Extract the (X, Y) coordinate from the center of the cell holding the provided text.  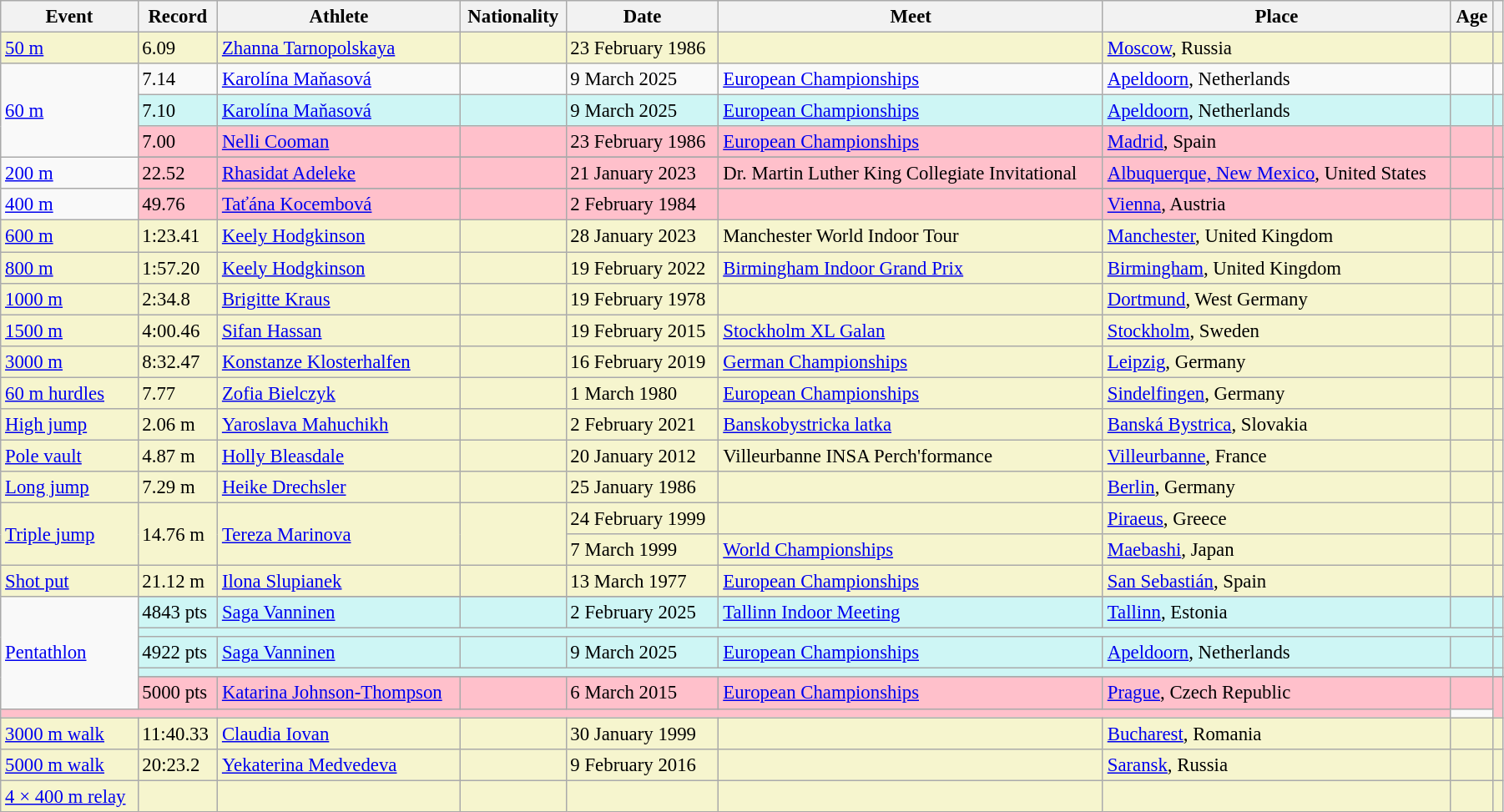
200 m (69, 174)
Bucharest, Romania (1276, 734)
Heike Drechsler (339, 487)
Katarina Johnson-Thompson (339, 693)
1 March 1980 (643, 393)
4843 pts (178, 613)
19 February 2015 (643, 330)
Athlete (339, 17)
Zofia Bielczyk (339, 393)
60 m hurdles (69, 393)
8:32.47 (178, 361)
1000 m (69, 299)
Ilona Slupianek (339, 582)
Birmingham Indoor Grand Prix (911, 268)
Pole vault (69, 456)
25 January 1986 (643, 487)
60 m (69, 110)
Tereza Marinova (339, 534)
Birmingham, United Kingdom (1276, 268)
2 February 1984 (643, 204)
800 m (69, 268)
14.76 m (178, 534)
Date (643, 17)
21.12 m (178, 582)
Manchester, United Kingdom (1276, 236)
4 × 400 m relay (69, 796)
Claudia Iovan (339, 734)
Nelli Cooman (339, 142)
11:40.33 (178, 734)
Berlin, Germany (1276, 487)
Meet (911, 17)
San Sebastián, Spain (1276, 582)
Maebashi, Japan (1276, 550)
Long jump (69, 487)
16 February 2019 (643, 361)
22.52 (178, 174)
Villeurbanne, France (1276, 456)
Villeurbanne INSA Perch'formance (911, 456)
2 February 2021 (643, 425)
7 March 1999 (643, 550)
Yaroslava Mahuchikh (339, 425)
Banskobystricka latka (911, 425)
Albuquerque, New Mexico, United States (1276, 174)
Sindelfingen, Germany (1276, 393)
49.76 (178, 204)
German Championships (911, 361)
Sifan Hassan (339, 330)
2.06 m (178, 425)
9 February 2016 (643, 764)
24 February 1999 (643, 518)
3000 m (69, 361)
28 January 2023 (643, 236)
World Championships (911, 550)
4922 pts (178, 653)
2 February 2025 (643, 613)
20:23.2 (178, 764)
Shot put (69, 582)
Zhanna Tarnopolskaya (339, 48)
7.29 m (178, 487)
Stockholm XL Galan (911, 330)
Age (1472, 17)
Tallinn, Estonia (1276, 613)
19 February 2022 (643, 268)
Moscow, Russia (1276, 48)
4.87 m (178, 456)
6.09 (178, 48)
Triple jump (69, 534)
Saransk, Russia (1276, 764)
Vienna, Austria (1276, 204)
1:57.20 (178, 268)
3000 m walk (69, 734)
7.00 (178, 142)
20 January 2012 (643, 456)
5000 m walk (69, 764)
6 March 2015 (643, 693)
Record (178, 17)
Event (69, 17)
Dortmund, West Germany (1276, 299)
600 m (69, 236)
Piraeus, Greece (1276, 518)
Taťána Kocembová (339, 204)
4:00.46 (178, 330)
Konstanze Klosterhalfen (339, 361)
7.77 (178, 393)
Leipzig, Germany (1276, 361)
Brigitte Kraus (339, 299)
Rhasidat Adeleke (339, 174)
Nationality (512, 17)
19 February 1978 (643, 299)
Dr. Martin Luther King Collegiate Invitational (911, 174)
Holly Bleasdale (339, 456)
Stockholm, Sweden (1276, 330)
Pentathlon (69, 653)
Manchester World Indoor Tour (911, 236)
7.14 (178, 79)
Tallinn Indoor Meeting (911, 613)
Madrid, Spain (1276, 142)
13 March 1977 (643, 582)
400 m (69, 204)
2:34.8 (178, 299)
7.10 (178, 111)
Place (1276, 17)
Prague, Czech Republic (1276, 693)
1:23.41 (178, 236)
30 January 1999 (643, 734)
5000 pts (178, 693)
21 January 2023 (643, 174)
Banská Bystrica, Slovakia (1276, 425)
1500 m (69, 330)
50 m (69, 48)
Yekaterina Medvedeva (339, 764)
High jump (69, 425)
